Locate the cell with the specified text and output its [X, Y] center coordinate. 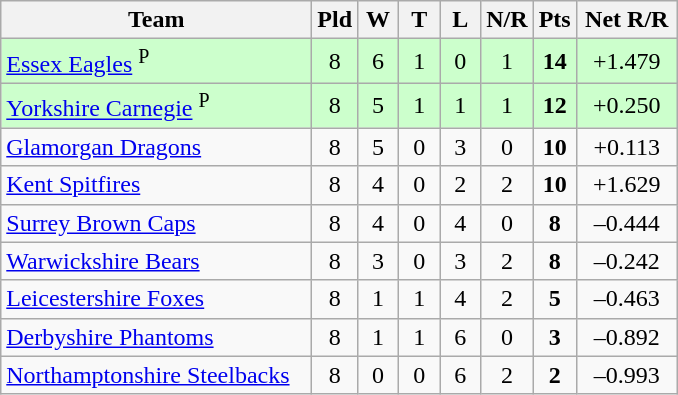
Derbyshire Phantoms [156, 337]
+1.479 [626, 62]
–0.993 [626, 375]
Northamptonshire Steelbacks [156, 375]
W [378, 20]
Pts [554, 20]
12 [554, 106]
14 [554, 62]
T [420, 20]
–0.242 [626, 261]
–0.444 [626, 223]
+1.629 [626, 185]
Pld [335, 20]
Surrey Brown Caps [156, 223]
Team [156, 20]
–0.463 [626, 299]
Essex Eagles P [156, 62]
Warwickshire Bears [156, 261]
Yorkshire Carnegie P [156, 106]
Net R/R [626, 20]
–0.892 [626, 337]
Glamorgan Dragons [156, 147]
Leicestershire Foxes [156, 299]
L [460, 20]
N/R [507, 20]
+0.250 [626, 106]
+0.113 [626, 147]
Kent Spitfires [156, 185]
